Provide the (x, y) coordinate of the cell's center where the given text is located.  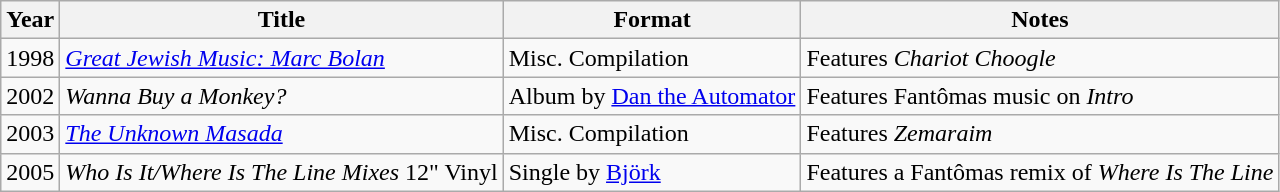
1998 (30, 58)
Who Is It/Where Is The Line Mixes 12" Vinyl (282, 172)
Single by Björk (652, 172)
Great Jewish Music: Marc Bolan (282, 58)
Notes (1040, 20)
Features Fantômas music on Intro (1040, 96)
2002 (30, 96)
Features Zemaraim (1040, 134)
Year (30, 20)
2005 (30, 172)
Album by Dan the Automator (652, 96)
Wanna Buy a Monkey? (282, 96)
Features a Fantômas remix of Where Is The Line (1040, 172)
The Unknown Masada (282, 134)
Features Chariot Choogle (1040, 58)
Title (282, 20)
Format (652, 20)
2003 (30, 134)
